Output the (X, Y) coordinate of the center of the cell containing the given text.  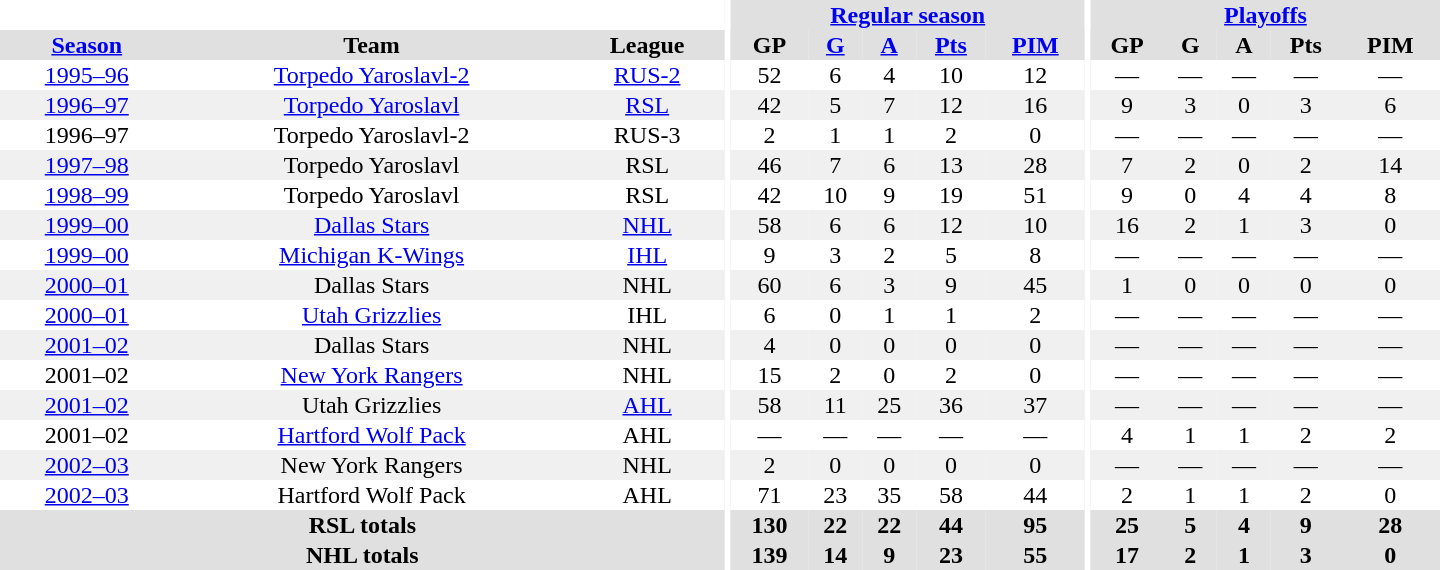
17 (1127, 555)
Michigan K-Wings (372, 255)
13 (951, 165)
1998–99 (87, 195)
55 (1036, 555)
95 (1036, 525)
NHL totals (362, 555)
46 (770, 165)
139 (770, 555)
71 (770, 495)
19 (951, 195)
130 (770, 525)
52 (770, 75)
51 (1036, 195)
1995–96 (87, 75)
1997–98 (87, 165)
15 (770, 375)
RUS-3 (648, 135)
RUS-2 (648, 75)
36 (951, 405)
RSL totals (362, 525)
60 (770, 285)
11 (835, 405)
45 (1036, 285)
League (648, 45)
35 (889, 495)
Season (87, 45)
Regular season (908, 15)
37 (1036, 405)
Playoffs (1266, 15)
Team (372, 45)
